Output the (x, y) coordinate of the center of the cell containing the given text.  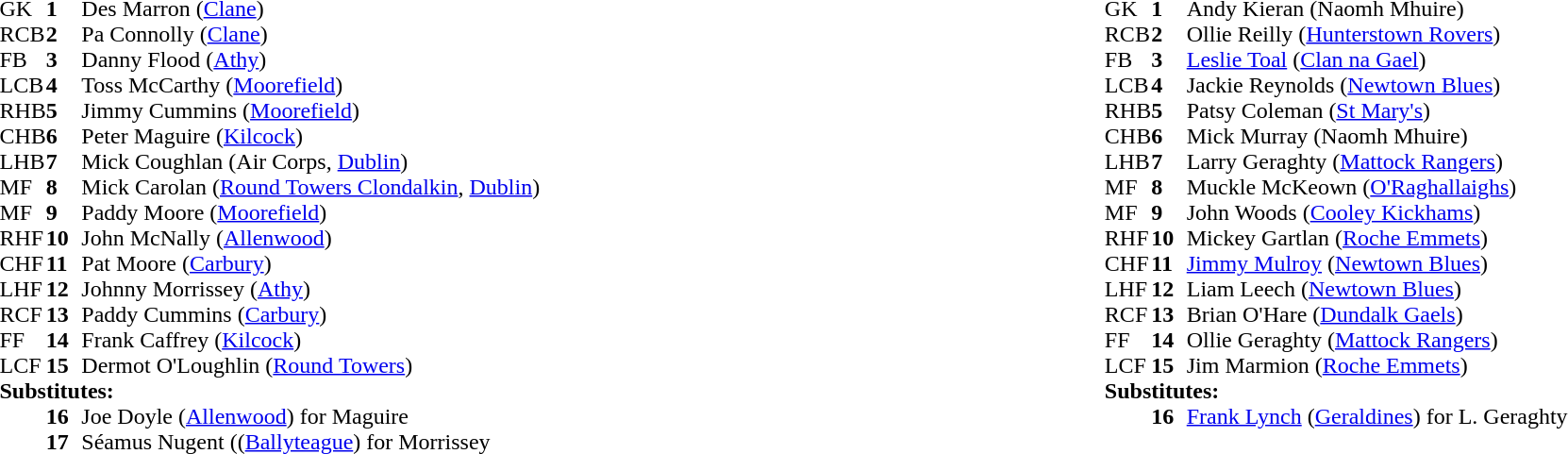
Mickey Gartlan (Roche Emmets) (1377, 238)
Peter Maguire (Kilcock) (310, 136)
Ollie Geraghty (Mattock Rangers) (1377, 340)
Séamus Nugent ((Ballyteague) for Morrissey (310, 442)
Mick Coughlan (Air Corps, Dublin) (310, 162)
John McNally (Allenwood) (310, 238)
Frank Lynch (Geraldines) for L. Geraghty (1377, 417)
Larry Geraghty (Mattock Rangers) (1377, 162)
Johnny Morrissey (Athy) (310, 289)
Paddy Cummins (Carbury) (310, 315)
Jackie Reynolds (Newtown Blues) (1377, 85)
Dermot O'Loughlin (Round Towers) (310, 366)
Muckle McKeown (O'Raghallaighs) (1377, 187)
Joe Doyle (Allenwood) for Maguire (310, 417)
Pat Moore (Carbury) (310, 264)
Mick Carolan (Round Towers Clondalkin, Dublin) (310, 187)
Jimmy Mulroy (Newtown Blues) (1377, 264)
Mick Murray (Naomh Mhuire) (1377, 136)
Ollie Reilly (Hunterstown Rovers) (1377, 34)
John Woods (Cooley Kickhams) (1377, 213)
Brian O'Hare (Dundalk Gaels) (1377, 315)
Danny Flood (Athy) (310, 60)
17 (64, 442)
Jim Marmion (Roche Emmets) (1377, 366)
Pa Connolly (Clane) (310, 34)
Paddy Moore (Moorefield) (310, 213)
Toss McCarthy (Moorefield) (310, 85)
Jimmy Cummins (Moorefield) (310, 111)
Patsy Coleman (St Mary's) (1377, 111)
Liam Leech (Newtown Blues) (1377, 289)
Leslie Toal (Clan na Gael) (1377, 60)
Frank Caffrey (Kilcock) (310, 340)
